Pinpoint the cell where the given text exists, returning its [x, y] midpoint coordinate. 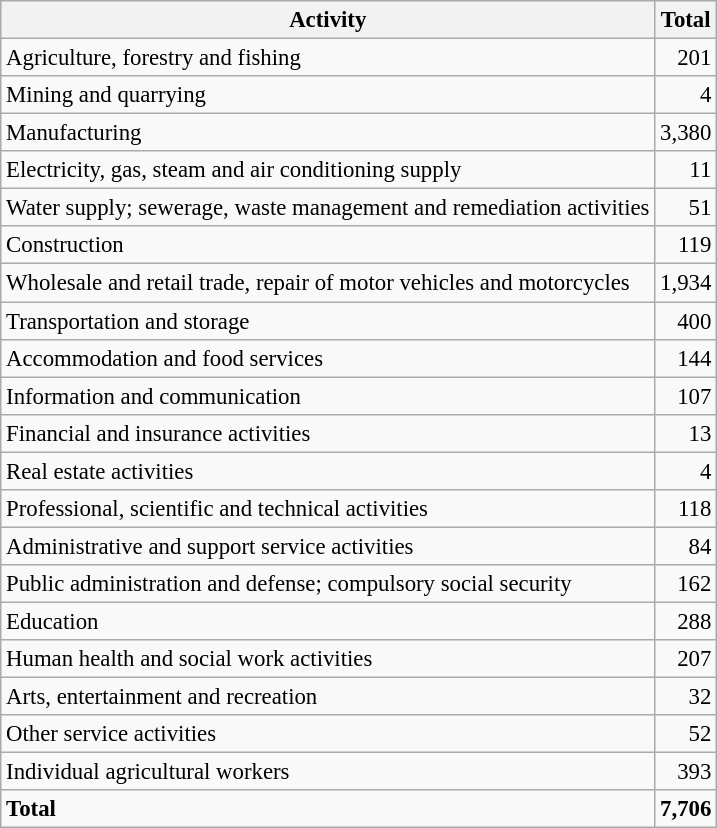
Individual agricultural workers [328, 772]
Arts, entertainment and recreation [328, 697]
Accommodation and food services [328, 358]
Water supply; sewerage, waste management and remediation activities [328, 208]
Construction [328, 245]
Manufacturing [328, 133]
400 [686, 321]
119 [686, 245]
Wholesale and retail trade, repair of motor vehicles and motorcycles [328, 283]
52 [686, 734]
84 [686, 546]
Mining and quarrying [328, 95]
Real estate activities [328, 471]
3,380 [686, 133]
Education [328, 621]
201 [686, 58]
32 [686, 697]
7,706 [686, 809]
51 [686, 208]
162 [686, 584]
144 [686, 358]
1,934 [686, 283]
Public administration and defense; compulsory social security [328, 584]
Electricity, gas, steam and air conditioning supply [328, 170]
Human health and social work activities [328, 659]
11 [686, 170]
118 [686, 509]
Financial and insurance activities [328, 433]
Transportation and storage [328, 321]
Activity [328, 20]
Professional, scientific and technical activities [328, 509]
Administrative and support service activities [328, 546]
107 [686, 396]
13 [686, 433]
Information and communication [328, 396]
288 [686, 621]
Other service activities [328, 734]
Agriculture, forestry and fishing [328, 58]
393 [686, 772]
207 [686, 659]
